Determine the [X, Y] coordinate at the center of the cell enclosing the given text.  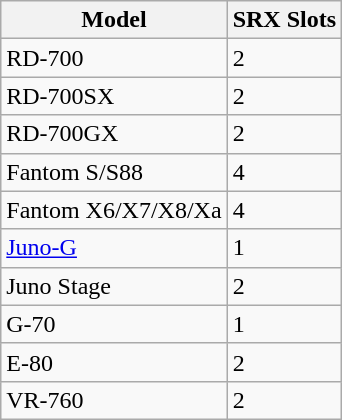
RD-700 [114, 58]
E-80 [114, 362]
VR-760 [114, 400]
Model [114, 20]
Juno Stage [114, 286]
Juno-G [114, 248]
RD-700GX [114, 134]
Fantom S/S88 [114, 172]
RD-700SX [114, 96]
G-70 [114, 324]
SRX Slots [284, 20]
Fantom X6/X7/X8/Xa [114, 210]
